Return the [X, Y] coordinate for the center point of the cell that contains the specified text.  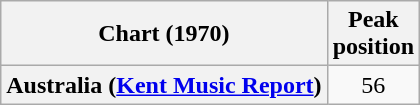
Chart (1970) [164, 34]
Australia (Kent Music Report) [164, 85]
Peakposition [373, 34]
56 [373, 85]
